Determine the [x, y] coordinate at the center of the cell enclosing the given text.  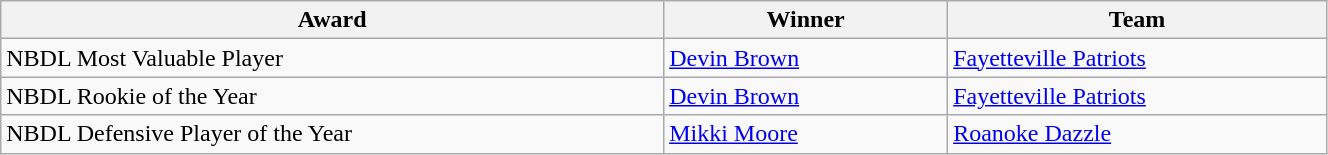
NBDL Most Valuable Player [332, 58]
NBDL Rookie of the Year [332, 96]
Team [1138, 20]
NBDL Defensive Player of the Year [332, 134]
Roanoke Dazzle [1138, 134]
Award [332, 20]
Mikki Moore [806, 134]
Winner [806, 20]
